From the cell containing the given text, extract its center point as (X, Y) coordinate. 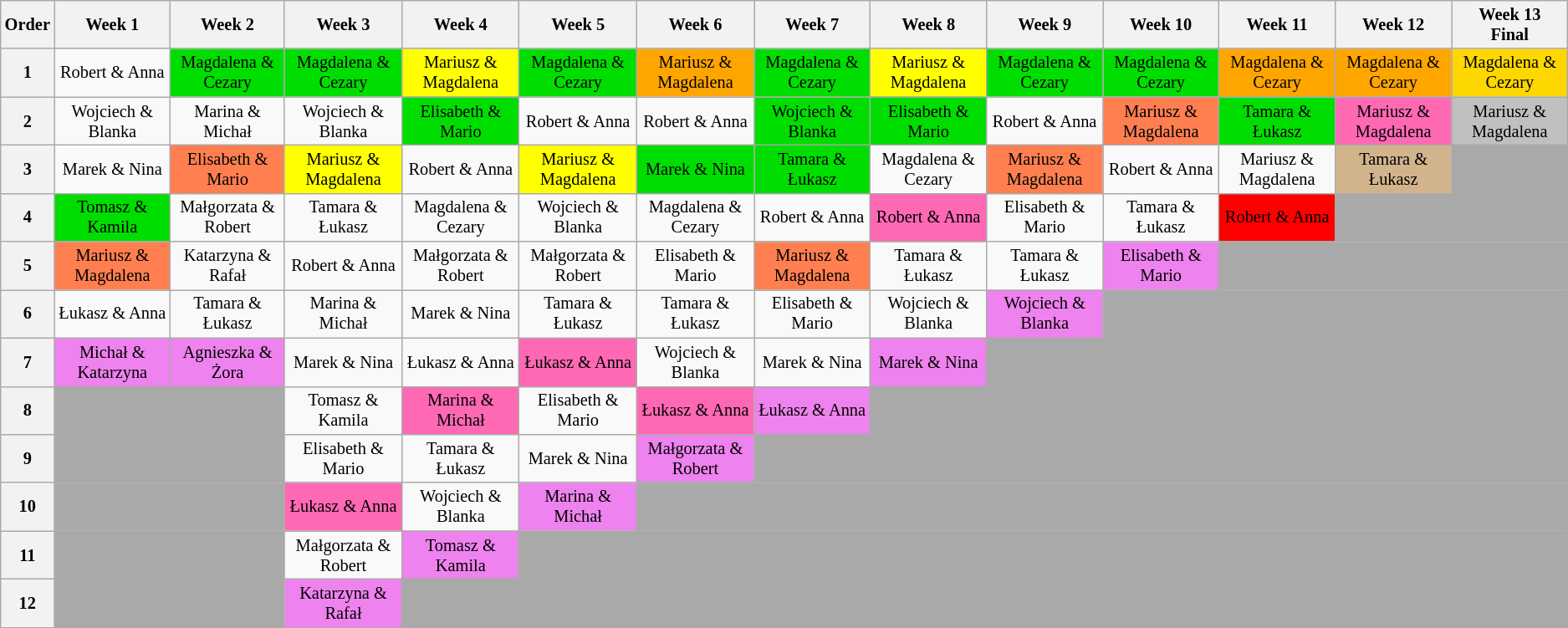
Week 10 (1161, 24)
Week 1 (112, 24)
Week 8 (928, 24)
Week 4 (461, 24)
10 (28, 507)
Week 11 (1278, 24)
1 (28, 73)
Week 12 (1393, 24)
Week 5 (578, 24)
Week 2 (227, 24)
Week 3 (343, 24)
11 (28, 555)
Order (28, 24)
Week 9 (1045, 24)
Week 13Final (1510, 24)
9 (28, 458)
Michał & Katarzyna (112, 362)
6 (28, 314)
5 (28, 266)
7 (28, 362)
3 (28, 169)
12 (28, 603)
2 (28, 121)
Agnieszka & Żora (227, 362)
4 (28, 217)
Week 7 (813, 24)
8 (28, 411)
Week 6 (695, 24)
